Find where the given text appears and provide that cell's center as (x, y) coordinate. 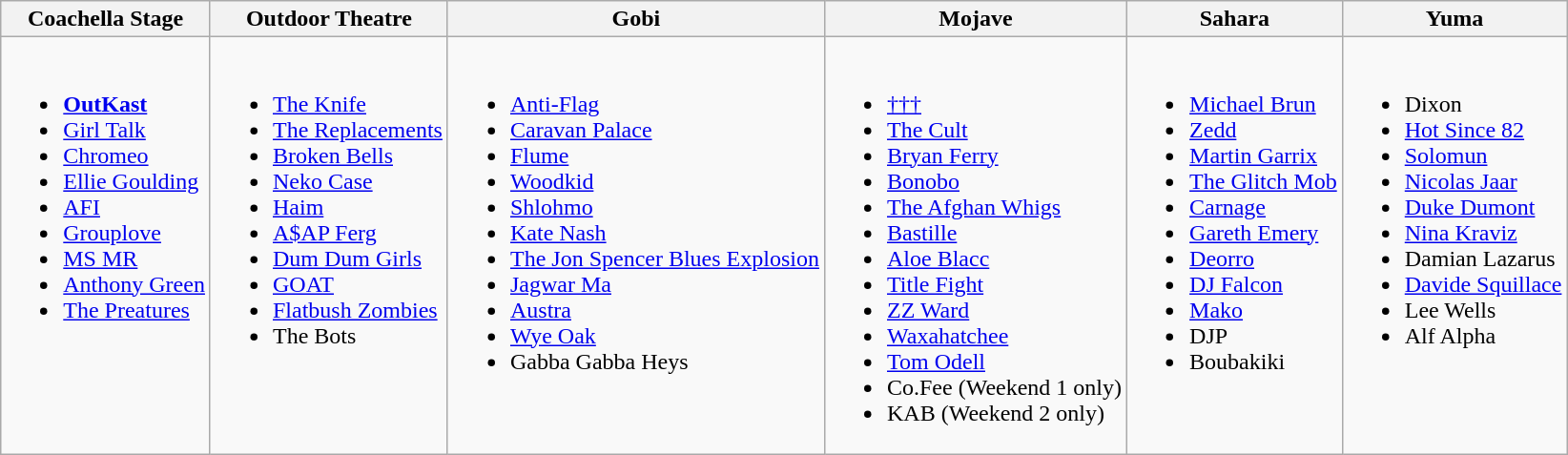
†††The CultBryan FerryBonoboThe Afghan WhigsBastilleAloe BlaccTitle FightZZ WardWaxahatcheeTom OdellCo.Fee (Weekend 1 only)KAB (Weekend 2 only) (975, 246)
Sahara (1235, 19)
OutKastGirl TalkChromeoEllie GouldingAFIGrouploveMS MRAnthony GreenThe Preatures (106, 246)
Mojave (975, 19)
Anti-FlagCaravan PalaceFlumeWoodkidShlohmoKate NashThe Jon Spencer Blues ExplosionJagwar MaAustraWye OakGabba Gabba Heys (635, 246)
Outdoor Theatre (328, 19)
DixonHot Since 82SolomunNicolas JaarDuke DumontNina KravizDamian LazarusDavide SquillaceLee WellsAlf Alpha (1455, 246)
The KnifeThe ReplacementsBroken BellsNeko CaseHaimA$AP FergDum Dum GirlsGOATFlatbush ZombiesThe Bots (328, 246)
Yuma (1455, 19)
Gobi (635, 19)
Michael BrunZeddMartin GarrixThe Glitch MobCarnageGareth EmeryDeorroDJ FalconMakoDJPBoubakiki (1235, 246)
Coachella Stage (106, 19)
